Scan for the cell matching the given text and deliver its [x, y] coordinate at center. 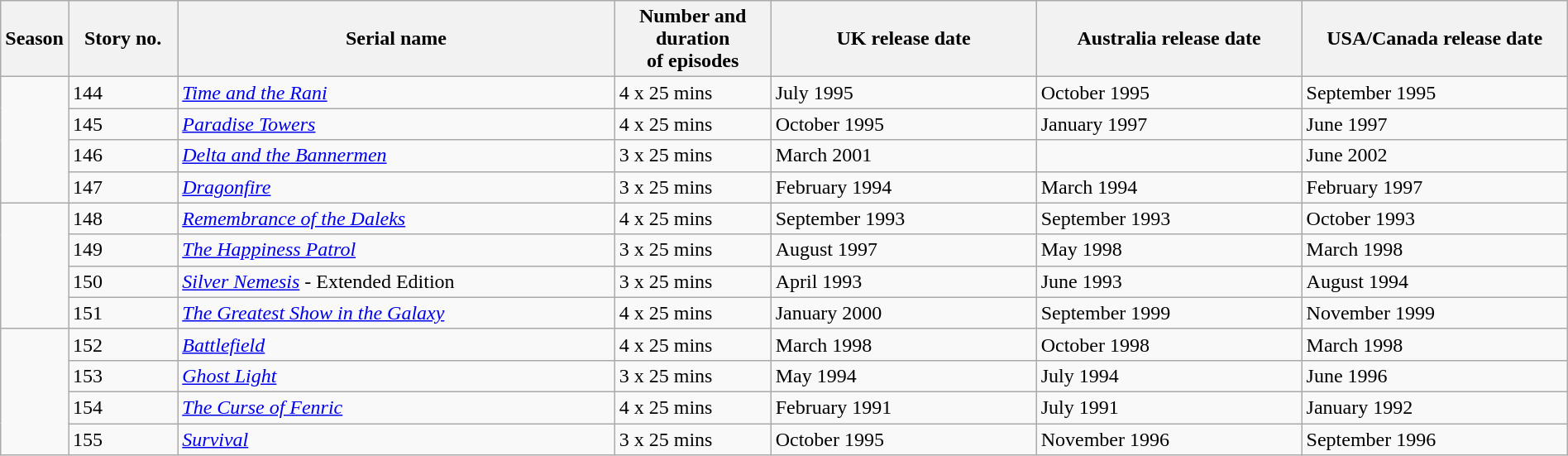
August 1997 [903, 250]
146 [122, 156]
November 1996 [1169, 439]
February 1994 [903, 187]
September 1996 [1434, 439]
January 2000 [903, 313]
153 [122, 376]
October 1998 [1169, 344]
June 1993 [1169, 281]
Story no. [122, 39]
147 [122, 187]
May 1998 [1169, 250]
The Happiness Patrol [396, 250]
July 1995 [903, 93]
145 [122, 124]
March 2001 [903, 156]
154 [122, 407]
Serial name [396, 39]
July 1994 [1169, 376]
Ghost Light [396, 376]
September 1999 [1169, 313]
September 1995 [1434, 93]
Silver Nemesis - Extended Edition [396, 281]
144 [122, 93]
July 1991 [1169, 407]
Survival [396, 439]
Season [35, 39]
Time and the Rani [396, 93]
USA/Canada release date [1434, 39]
Paradise Towers [396, 124]
February 1997 [1434, 187]
Dragonfire [396, 187]
Delta and the Bannermen [396, 156]
June 2002 [1434, 156]
May 1994 [903, 376]
October 1993 [1434, 218]
January 1997 [1169, 124]
Battlefield [396, 344]
August 1994 [1434, 281]
Australia release date [1169, 39]
155 [122, 439]
February 1991 [903, 407]
The Curse of Fenric [396, 407]
Number and durationof episodes [693, 39]
151 [122, 313]
UK release date [903, 39]
April 1993 [903, 281]
June 1997 [1434, 124]
Remembrance of the Daleks [396, 218]
149 [122, 250]
January 1992 [1434, 407]
June 1996 [1434, 376]
152 [122, 344]
148 [122, 218]
The Greatest Show in the Galaxy [396, 313]
150 [122, 281]
November 1999 [1434, 313]
March 1994 [1169, 187]
